From the cell containing the given text, extract its center point as (X, Y) coordinate. 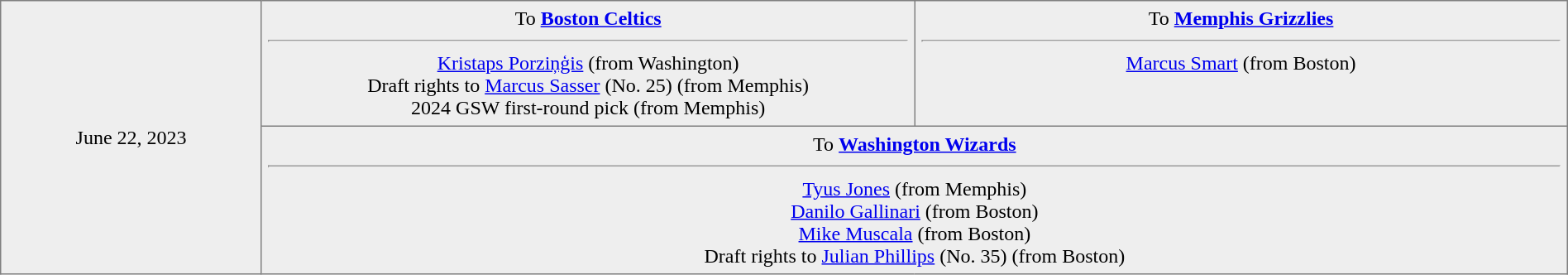
June 22, 2023 (131, 137)
To Boston CelticsKristaps Porziņģis (from Washington)Draft rights to Marcus Sasser (No. 25) (from Memphis)2024 GSW first-round pick (from Memphis) (587, 64)
To Memphis GrizzliesMarcus Smart (from Boston) (1241, 64)
